Return the [X, Y] coordinate for the center point of the cell that contains the specified text.  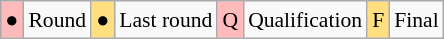
Qualification [305, 20]
Final [416, 20]
Round [57, 20]
F [378, 20]
Q [230, 20]
Last round [166, 20]
